Extract the (X, Y) coordinate from the center of the cell holding the provided text.  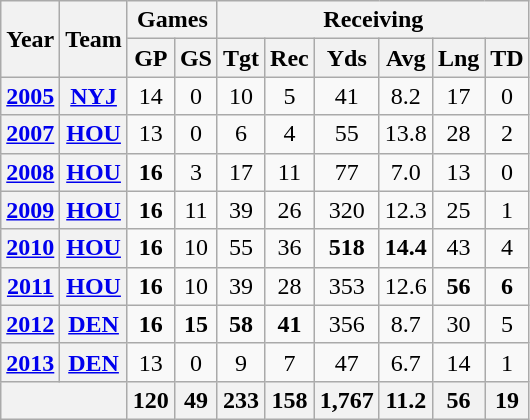
320 (346, 210)
7 (290, 362)
2012 (30, 324)
Games (172, 20)
GP (150, 58)
TD (507, 58)
43 (458, 248)
Rec (290, 58)
13.8 (406, 134)
7.0 (406, 172)
2009 (30, 210)
Avg (406, 58)
158 (290, 400)
30 (458, 324)
2010 (30, 248)
Lng (458, 58)
Yds (346, 58)
8.2 (406, 96)
36 (290, 248)
Team (94, 39)
8.7 (406, 324)
9 (240, 362)
NYJ (94, 96)
6.7 (406, 362)
58 (240, 324)
GS (196, 58)
2011 (30, 286)
15 (196, 324)
2013 (30, 362)
Tgt (240, 58)
3 (196, 172)
11.2 (406, 400)
12.3 (406, 210)
2008 (30, 172)
2 (507, 134)
233 (240, 400)
2005 (30, 96)
12.6 (406, 286)
Year (30, 39)
356 (346, 324)
Receiving (373, 20)
120 (150, 400)
19 (507, 400)
518 (346, 248)
1,767 (346, 400)
14.4 (406, 248)
47 (346, 362)
2007 (30, 134)
77 (346, 172)
49 (196, 400)
353 (346, 286)
25 (458, 210)
26 (290, 210)
